Scan for the cell matching the given text and deliver its (x, y) coordinate at center. 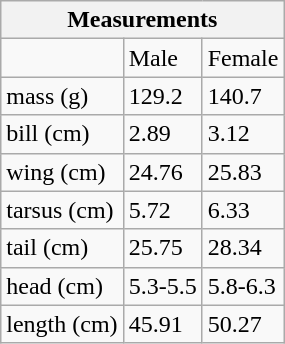
25.75 (162, 248)
28.34 (243, 248)
tarsus (cm) (62, 210)
50.27 (243, 324)
Measurements (142, 20)
2.89 (162, 134)
5.3-5.5 (162, 286)
129.2 (162, 96)
5.8-6.3 (243, 286)
length (cm) (62, 324)
45.91 (162, 324)
24.76 (162, 172)
140.7 (243, 96)
tail (cm) (62, 248)
head (cm) (62, 286)
Male (162, 58)
mass (g) (62, 96)
3.12 (243, 134)
5.72 (162, 210)
6.33 (243, 210)
25.83 (243, 172)
wing (cm) (62, 172)
Female (243, 58)
bill (cm) (62, 134)
